Provide the (X, Y) coordinate of the cell's center where the given text is located.  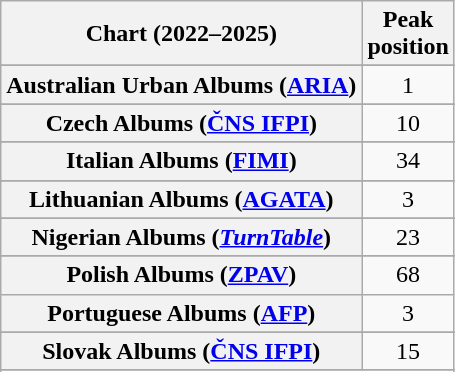
Polish Albums (ZPAV) (182, 275)
Slovak Albums (ČNS IFPI) (182, 351)
1 (408, 85)
15 (408, 351)
Chart (2022–2025) (182, 34)
Czech Albums (ČNS IFPI) (182, 123)
Lithuanian Albums (AGATA) (182, 199)
Portuguese Albums (AFP) (182, 313)
Peakposition (408, 34)
34 (408, 161)
10 (408, 123)
Australian Urban Albums (ARIA) (182, 85)
Italian Albums (FIMI) (182, 161)
23 (408, 237)
68 (408, 275)
Nigerian Albums (TurnTable) (182, 237)
